Find where the given text appears and provide that cell's center as [x, y] coordinate. 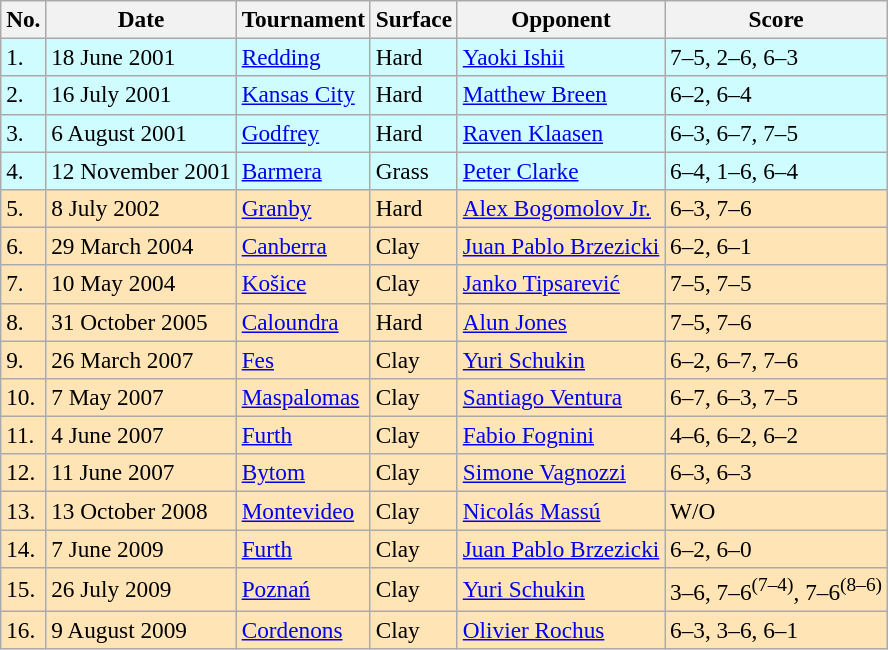
Yaoki Ishii [560, 57]
Opponent [560, 19]
Grass [414, 170]
Nicolás Massú [560, 510]
12. [24, 473]
Godfrey [303, 133]
6–4, 1–6, 6–4 [776, 170]
Alex Bogomolov Jr. [560, 208]
12 November 2001 [141, 170]
2. [24, 95]
8 July 2002 [141, 208]
Surface [414, 19]
Olivier Rochus [560, 630]
3–6, 7–6(7–4), 7–6(8–6) [776, 589]
6–3, 7–6 [776, 208]
29 March 2004 [141, 246]
Score [776, 19]
4–6, 6–2, 6–2 [776, 435]
1. [24, 57]
6. [24, 246]
26 March 2007 [141, 359]
13. [24, 510]
7 June 2009 [141, 548]
7–5, 7–5 [776, 284]
Tournament [303, 19]
7–5, 7–6 [776, 322]
Bytom [303, 473]
Simone Vagnozzi [560, 473]
6–3, 3–6, 6–1 [776, 630]
4 June 2007 [141, 435]
11 June 2007 [141, 473]
Caloundra [303, 322]
No. [24, 19]
10. [24, 397]
14. [24, 548]
15. [24, 589]
6–2, 6–1 [776, 246]
Kansas City [303, 95]
6 August 2001 [141, 133]
Raven Klaasen [560, 133]
Santiago Ventura [560, 397]
Montevideo [303, 510]
Alun Jones [560, 322]
10 May 2004 [141, 284]
Redding [303, 57]
Date [141, 19]
7–5, 2–6, 6–3 [776, 57]
W/O [776, 510]
6–3, 6–3 [776, 473]
Fabio Fognini [560, 435]
Granby [303, 208]
5. [24, 208]
3. [24, 133]
16. [24, 630]
18 June 2001 [141, 57]
4. [24, 170]
Poznań [303, 589]
6–2, 6–4 [776, 95]
7 May 2007 [141, 397]
Janko Tipsarević [560, 284]
6–2, 6–0 [776, 548]
9 August 2009 [141, 630]
7. [24, 284]
Košice [303, 284]
26 July 2009 [141, 589]
9. [24, 359]
31 October 2005 [141, 322]
11. [24, 435]
6–3, 6–7, 7–5 [776, 133]
Maspalomas [303, 397]
Cordenons [303, 630]
13 October 2008 [141, 510]
16 July 2001 [141, 95]
Fes [303, 359]
Canberra [303, 246]
Matthew Breen [560, 95]
Barmera [303, 170]
6–2, 6–7, 7–6 [776, 359]
Peter Clarke [560, 170]
6–7, 6–3, 7–5 [776, 397]
8. [24, 322]
